Provide the [X, Y] coordinate of the cell's center where the given text is located.  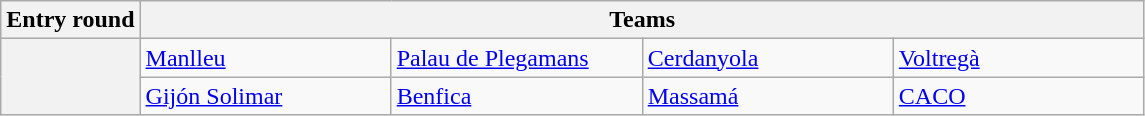
Cerdanyola [768, 58]
Palau de Plegamans [516, 58]
Massamá [768, 96]
Benfica [516, 96]
Voltregà [1018, 58]
Gijón Solimar [266, 96]
Entry round [70, 20]
CACO [1018, 96]
Manlleu [266, 58]
Teams [642, 20]
